Scan for the cell matching the given text and deliver its (x, y) coordinate at center. 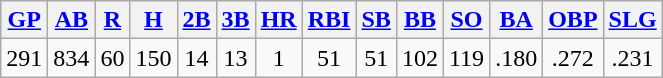
60 (112, 58)
13 (236, 58)
291 (24, 58)
SB (376, 20)
RBI (329, 20)
GP (24, 20)
SLG (632, 20)
SO (466, 20)
BA (516, 20)
834 (72, 58)
BB (420, 20)
14 (196, 58)
3B (236, 20)
.231 (632, 58)
1 (278, 58)
H (154, 20)
AB (72, 20)
150 (154, 58)
.180 (516, 58)
119 (466, 58)
2B (196, 20)
HR (278, 20)
OBP (573, 20)
102 (420, 58)
.272 (573, 58)
R (112, 20)
